Capture the cell that displays the provided text and extract its [x, y] central coordinate. 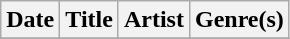
Date [30, 20]
Artist [154, 20]
Title [90, 20]
Genre(s) [239, 20]
